Determine the [x, y] coordinate at the center of the cell enclosing the given text.  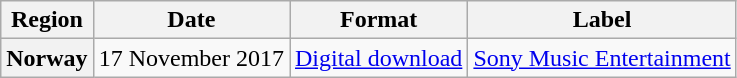
Sony Music Entertainment [602, 58]
17 November 2017 [191, 58]
Label [602, 20]
Digital download [379, 58]
Date [191, 20]
Norway [47, 58]
Region [47, 20]
Format [379, 20]
